Extract the [x, y] coordinate from the center of the cell holding the provided text.  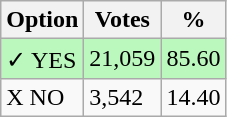
21,059 [122, 59]
✓ YES [42, 59]
14.40 [194, 97]
3,542 [122, 97]
Option [42, 20]
85.60 [194, 59]
% [194, 20]
Votes [122, 20]
X NO [42, 97]
